Search for the cell housing the specified text and yield its (X, Y) center coordinate. 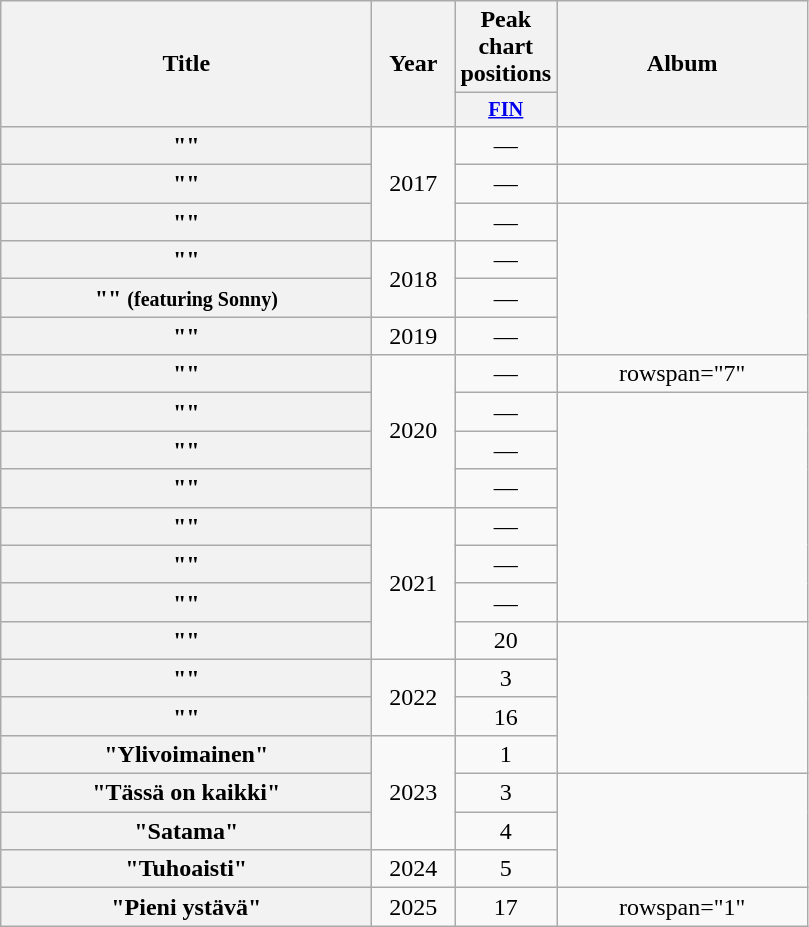
2024 (414, 869)
5 (506, 869)
2025 (414, 907)
2020 (414, 431)
1 (506, 754)
17 (506, 907)
16 (506, 716)
"Satama" (186, 831)
"Pieni ystävä" (186, 907)
Peak chart positions (506, 47)
"Ylivoimainen" (186, 754)
2017 (414, 183)
"Tuhoaisti" (186, 869)
rowspan="1" (682, 907)
2023 (414, 792)
Year (414, 64)
2021 (414, 583)
rowspan="7" (682, 374)
2019 (414, 336)
Title (186, 64)
20 (506, 640)
FIN (506, 110)
Album (682, 64)
4 (506, 831)
2018 (414, 279)
"Tässä on kaikki" (186, 793)
"" (featuring Sonny) (186, 298)
2022 (414, 697)
